Detect which cell encompasses the target text, then output its [x, y] center coordinate. 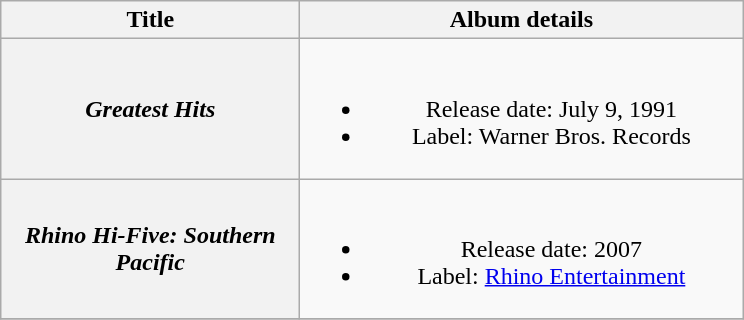
Release date: 2007Label: Rhino Entertainment [522, 249]
Title [150, 20]
Greatest Hits [150, 109]
Rhino Hi-Five: Southern Pacific [150, 249]
Album details [522, 20]
Release date: July 9, 1991Label: Warner Bros. Records [522, 109]
